From the cell containing the given text, extract its center point as (x, y) coordinate. 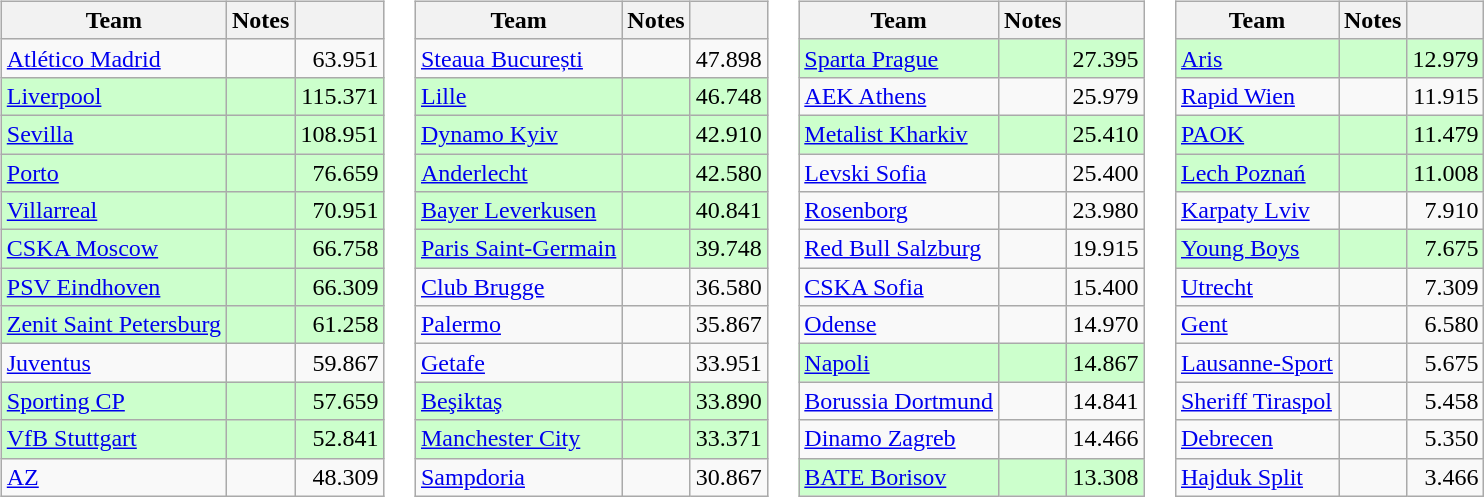
46.748 (728, 96)
14.970 (1106, 325)
5.350 (1446, 439)
15.400 (1106, 287)
AEK Athens (899, 96)
6.580 (1446, 325)
70.951 (340, 211)
108.951 (340, 134)
33.371 (728, 439)
42.910 (728, 134)
Debrecen (1256, 439)
Young Boys (1256, 249)
CSKA Moscow (114, 249)
Utrecht (1256, 287)
Manchester City (518, 439)
AZ (114, 477)
35.867 (728, 325)
61.258 (340, 325)
48.309 (340, 477)
7.675 (1446, 249)
33.951 (728, 363)
Sampdoria (518, 477)
Red Bull Salzburg (899, 249)
14.841 (1106, 401)
59.867 (340, 363)
11.008 (1446, 173)
Lech Poznań (1256, 173)
14.867 (1106, 363)
12.979 (1446, 58)
Metalist Kharkiv (899, 134)
19.915 (1106, 249)
Juventus (114, 363)
BATE Borisov (899, 477)
40.841 (728, 211)
7.309 (1446, 287)
47.898 (728, 58)
Dinamo Zagreb (899, 439)
Sevilla (114, 134)
Atlético Madrid (114, 58)
Hajduk Split (1256, 477)
Liverpool (114, 96)
Levski Sofia (899, 173)
Borussia Dortmund (899, 401)
57.659 (340, 401)
63.951 (340, 58)
Aris (1256, 58)
27.395 (1106, 58)
7.910 (1446, 211)
PSV Eindhoven (114, 287)
Steaua București (518, 58)
Club Brugge (518, 287)
13.308 (1106, 477)
Napoli (899, 363)
76.659 (340, 173)
Getafe (518, 363)
Rapid Wien (1256, 96)
CSKA Sofia (899, 287)
66.758 (340, 249)
Beşiktaş (518, 401)
Dynamo Kyiv (518, 134)
5.675 (1446, 363)
Odense (899, 325)
Sheriff Tiraspol (1256, 401)
Palermo (518, 325)
Porto (114, 173)
PAOK (1256, 134)
42.580 (728, 173)
VfB Stuttgart (114, 439)
Bayer Leverkusen (518, 211)
Karpaty Lviv (1256, 211)
52.841 (340, 439)
66.309 (340, 287)
Rosenborg (899, 211)
33.890 (728, 401)
Lausanne-Sport (1256, 363)
11.915 (1446, 96)
36.580 (728, 287)
3.466 (1446, 477)
25.400 (1106, 173)
115.371 (340, 96)
Zenit Saint Petersburg (114, 325)
30.867 (728, 477)
11.479 (1446, 134)
39.748 (728, 249)
Sparta Prague (899, 58)
Gent (1256, 325)
Sporting CP (114, 401)
23.980 (1106, 211)
Paris Saint-Germain (518, 249)
Lille (518, 96)
Villarreal (114, 211)
25.979 (1106, 96)
14.466 (1106, 439)
25.410 (1106, 134)
5.458 (1446, 401)
Anderlecht (518, 173)
